Locate the cell with the specified text and output its [x, y] center coordinate. 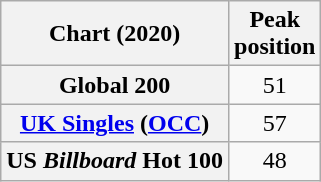
57 [275, 123]
Peakposition [275, 34]
Global 200 [115, 85]
US Billboard Hot 100 [115, 161]
Chart (2020) [115, 34]
48 [275, 161]
51 [275, 85]
UK Singles (OCC) [115, 123]
